Provide the [x, y] coordinate of the cell's center where the given text is located.  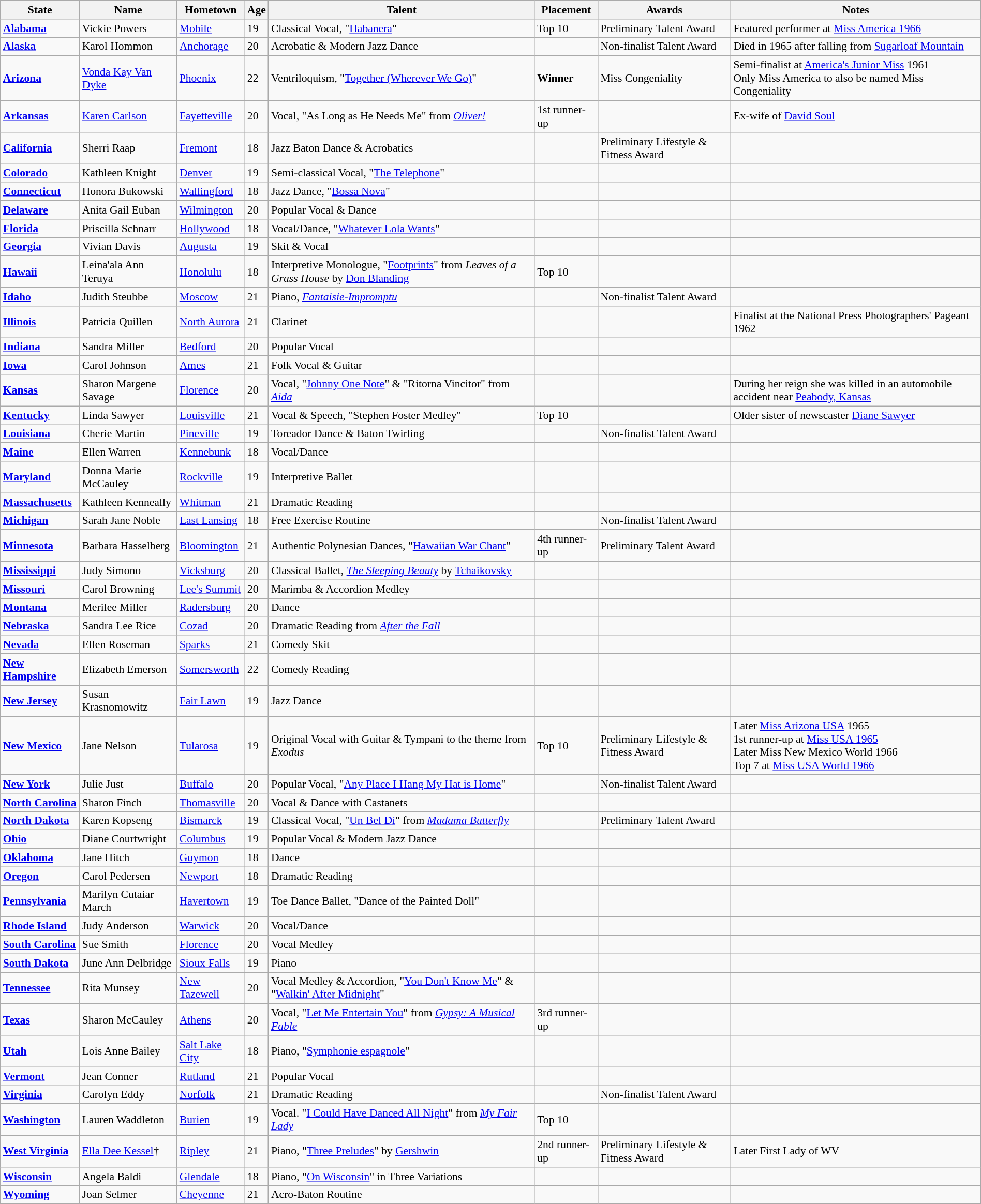
Connecticut [40, 192]
4th runner-up [566, 546]
Free Exercise Routine [402, 521]
Vocal & Dance with Castanets [402, 803]
Fair Lawn [211, 701]
Vickie Powers [128, 28]
Jazz Baton Dance & Acrobatics [402, 148]
Anchorage [211, 47]
Alaska [40, 47]
Missouri [40, 589]
California [40, 148]
Interpretive Ballet [402, 477]
Indiana [40, 347]
Sandra Miller [128, 347]
Ellen Warren [128, 453]
New Hampshire [40, 669]
Ripley [211, 1151]
Sherri Raap [128, 148]
Ellen Roseman [128, 644]
Marimba & Accordion Medley [402, 589]
Minnesota [40, 546]
Popular Vocal & Modern Jazz Dance [402, 839]
Clarinet [402, 322]
Vocal & Speech, "Stephen Foster Medley" [402, 415]
Vocal Medley & Accordion, "You Don't Know Me" & "Walkin' After Midnight" [402, 988]
Athens [211, 1020]
New Mexico [40, 746]
Leina'ala Ann Teruya [128, 272]
Illinois [40, 322]
Phoenix [211, 79]
Sparks [211, 644]
Miss Congeniality [664, 79]
Alabama [40, 28]
Vivian Davis [128, 247]
Ella Dee Kessel† [128, 1151]
Comedy Reading [402, 669]
Virginia [40, 1095]
Kathleen Knight [128, 173]
Jane Nelson [128, 746]
Piano [402, 963]
Vocal. "I Could Have Danced All Night" from My Fair Lady [402, 1120]
Radersburg [211, 608]
Honora Bukowski [128, 192]
Somersworth [211, 669]
Augusta [211, 247]
Judith Steubbe [128, 297]
Kathleen Kenneally [128, 502]
2nd runner-up [566, 1151]
Vicksburg [211, 571]
Iowa [40, 366]
Folk Vocal & Guitar [402, 366]
Arkansas [40, 117]
Later First Lady of WV [856, 1151]
Original Vocal with Guitar & Tympani to the theme from Exodus [402, 746]
Mississippi [40, 571]
Karen Carlson [128, 117]
Sharon McCauley [128, 1020]
Lois Anne Bailey [128, 1051]
Oklahoma [40, 858]
Arizona [40, 79]
Burien [211, 1120]
Sioux Falls [211, 963]
Vermont [40, 1076]
Maryland [40, 477]
Ventriloquism, "Together (Wherever We Go)" [402, 79]
June Ann Delbridge [128, 963]
Havertown [211, 901]
Bismarck [211, 821]
Ex-wife of David Soul [856, 117]
Massachusetts [40, 502]
Age [257, 10]
Carol Browning [128, 589]
Utah [40, 1051]
Cozad [211, 626]
Kentucky [40, 415]
Dramatic Reading from After the Fall [402, 626]
Hollywood [211, 229]
Marilyn Cutaiar March [128, 901]
Louisville [211, 415]
Karol Hommon [128, 47]
Patricia Quillen [128, 322]
Montana [40, 608]
Colorado [40, 173]
Jazz Dance [402, 701]
Denver [211, 173]
Columbus [211, 839]
Norfolk [211, 1095]
West Virginia [40, 1151]
Lee's Summit [211, 589]
Vocal, "As Long as He Needs Me" from Oliver! [402, 117]
Vocal/Dance, "Whatever Lola Wants" [402, 229]
Piano, "On Wisconsin" in Three Variations [402, 1177]
Susan Krasnomowitz [128, 701]
Julie Just [128, 784]
Notes [856, 10]
Tularosa [211, 746]
Glendale [211, 1177]
Judy Simono [128, 571]
Died in 1965 after falling from Sugarloaf Mountain [856, 47]
North Dakota [40, 821]
Linda Sawyer [128, 415]
Kennebunk [211, 453]
Florida [40, 229]
Talent [402, 10]
Pineville [211, 434]
Hawaii [40, 272]
Moscow [211, 297]
Elizabeth Emerson [128, 669]
Sandra Lee Rice [128, 626]
Featured performer at Miss America 1966 [856, 28]
Georgia [40, 247]
Lauren Waddleton [128, 1120]
South Dakota [40, 963]
Whitman [211, 502]
Ohio [40, 839]
Wyoming [40, 1195]
Piano, Fantaisie-Impromptu [402, 297]
Texas [40, 1020]
Rhode Island [40, 926]
Buffalo [211, 784]
Priscilla Schnarr [128, 229]
Honolulu [211, 272]
South Carolina [40, 945]
Classical Ballet, The Sleeping Beauty by Tchaikovsky [402, 571]
Karen Kopseng [128, 821]
Classical Vocal, "Un Bel Dì" from Madama Butterfly [402, 821]
Wilmington [211, 210]
Acrobatic & Modern Jazz Dance [402, 47]
Kansas [40, 390]
Older sister of newscaster Diane Sawyer [856, 415]
Sarah Jane Noble [128, 521]
Ames [211, 366]
Semi-finalist at America's Junior Miss 1961Only Miss America to also be named Miss Congeniality [856, 79]
Jean Conner [128, 1076]
Carol Pedersen [128, 876]
Sharon Finch [128, 803]
Michigan [40, 521]
Comedy Skit [402, 644]
North Carolina [40, 803]
Rutland [211, 1076]
Idaho [40, 297]
Carolyn Eddy [128, 1095]
Jazz Dance, "Bossa Nova" [402, 192]
Cherie Martin [128, 434]
Rockville [211, 477]
Semi-classical Vocal, "The Telephone" [402, 173]
New York [40, 784]
Judy Anderson [128, 926]
Classical Vocal, "Habanera" [402, 28]
Cheyenne [211, 1195]
Guymon [211, 858]
Finalist at the National Press Photographers' Pageant 1962 [856, 322]
Anita Gail Euban [128, 210]
3rd runner-up [566, 1020]
Nevada [40, 644]
Vonda Kay Van Dyke [128, 79]
Authentic Polynesian Dances, "Hawaiian War Chant" [402, 546]
Awards [664, 10]
Vocal, "Johnny One Note" & "Ritorna Vincitor" from Aida [402, 390]
Merilee Miller [128, 608]
Washington [40, 1120]
Name [128, 10]
New Jersey [40, 701]
1st runner-up [566, 117]
Toreador Dance & Baton Twirling [402, 434]
Barbara Hasselberg [128, 546]
Wallingford [211, 192]
Maine [40, 453]
Wisconsin [40, 1177]
Skit & Vocal [402, 247]
Mobile [211, 28]
Jane Hitch [128, 858]
Oregon [40, 876]
Popular Vocal & Dance [402, 210]
Toe Dance Ballet, "Dance of the Painted Doll" [402, 901]
Later Miss Arizona USA 19651st runner-up at Miss USA 1965Later Miss New Mexico World 1966Top 7 at Miss USA World 1966 [856, 746]
East Lansing [211, 521]
Diane Courtwright [128, 839]
Joan Selmer [128, 1195]
Delaware [40, 210]
Angela Baldi [128, 1177]
Donna Marie McCauley [128, 477]
Fayetteville [211, 117]
Vocal Medley [402, 945]
Carol Johnson [128, 366]
Pennsylvania [40, 901]
Louisiana [40, 434]
Acro-Baton Routine [402, 1195]
Popular Vocal, "Any Place I Hang My Hat is Home" [402, 784]
Hometown [211, 10]
North Aurora [211, 322]
Vocal, "Let Me Entertain You" from Gypsy: A Musical Fable [402, 1020]
Tennessee [40, 988]
Piano, "Symphonie espagnole" [402, 1051]
Warwick [211, 926]
New Tazewell [211, 988]
Thomasville [211, 803]
Winner [566, 79]
Sue Smith [128, 945]
During her reign she was killed in an automobile accident near Peabody, Kansas [856, 390]
Newport [211, 876]
State [40, 10]
Bloomington [211, 546]
Bedford [211, 347]
Placement [566, 10]
Piano, "Three Preludes" by Gershwin [402, 1151]
Sharon Margene Savage [128, 390]
Fremont [211, 148]
Interpretive Monologue, "Footprints" from Leaves of a Grass House by Don Blanding [402, 272]
Nebraska [40, 626]
Salt Lake City [211, 1051]
Rita Munsey [128, 988]
